Capture the cell that displays the provided text and extract its [X, Y] central coordinate. 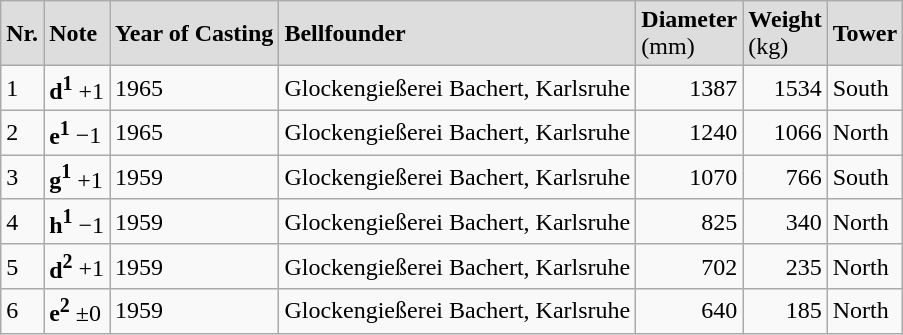
Bellfounder [458, 34]
185 [785, 312]
825 [690, 222]
e2 ±0 [77, 312]
235 [785, 266]
Nr. [22, 34]
6 [22, 312]
2 [22, 132]
640 [690, 312]
1070 [690, 178]
Weight (kg) [785, 34]
1387 [690, 88]
1 [22, 88]
1066 [785, 132]
Year of Casting [194, 34]
702 [690, 266]
1534 [785, 88]
Tower [865, 34]
d2 +1 [77, 266]
g1 +1 [77, 178]
d1 +1 [77, 88]
e1 −1 [77, 132]
4 [22, 222]
3 [22, 178]
Note [77, 34]
340 [785, 222]
h1 −1 [77, 222]
Diameter (mm) [690, 34]
5 [22, 266]
1240 [690, 132]
766 [785, 178]
